Return the [x, y] coordinate for the center point of the cell that contains the specified text.  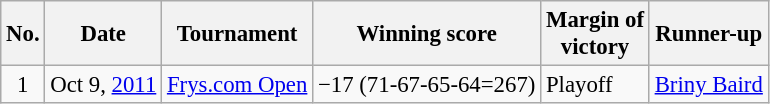
Date [104, 34]
Oct 9, 2011 [104, 85]
No. [23, 34]
−17 (71-67-65-64=267) [427, 85]
Frys.com Open [238, 85]
Briny Baird [708, 85]
Playoff [596, 85]
Tournament [238, 34]
Margin ofvictory [596, 34]
Runner-up [708, 34]
1 [23, 85]
Winning score [427, 34]
